Provide the (x, y) coordinate of the cell's center where the given text is located.  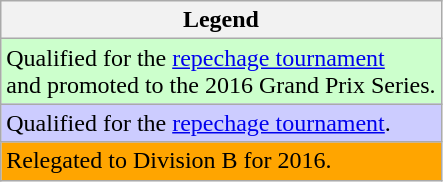
Qualified for the repechage tournamentand promoted to the 2016 Grand Prix Series. (221, 72)
Legend (221, 20)
Relegated to Division B for 2016. (221, 161)
Qualified for the repechage tournament. (221, 123)
